Detect which cell encompasses the target text, then output its [x, y] center coordinate. 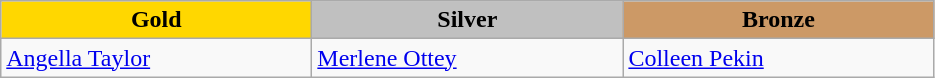
Gold [156, 20]
Silver [468, 20]
Colleen Pekin [778, 58]
Bronze [778, 20]
Merlene Ottey [468, 58]
Angella Taylor [156, 58]
